For the text-containing cell, return its midpoint in (x, y) coordinate format. 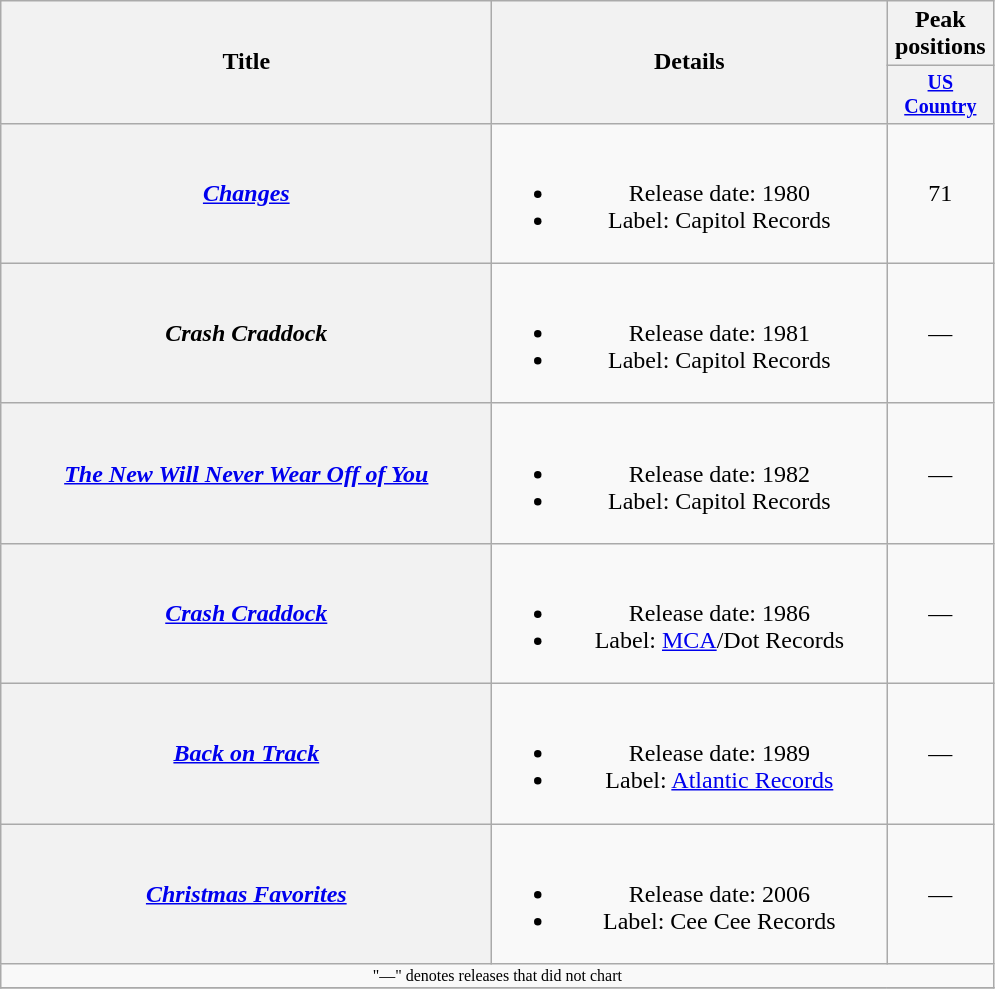
Details (690, 62)
Peak positions (940, 34)
Release date: 1989Label: Atlantic Records (690, 754)
Title (246, 62)
Changes (246, 193)
"—" denotes releases that did not chart (498, 976)
Release date: 1986Label: MCA/Dot Records (690, 613)
The New Will Never Wear Off of You (246, 473)
Christmas Favorites (246, 894)
71 (940, 193)
Back on Track (246, 754)
Release date: 1980Label: Capitol Records (690, 193)
Release date: 2006Label: Cee Cee Records (690, 894)
US Country (940, 94)
Release date: 1982Label: Capitol Records (690, 473)
Release date: 1981Label: Capitol Records (690, 333)
